Locate the cell with the specified text and output its [x, y] center coordinate. 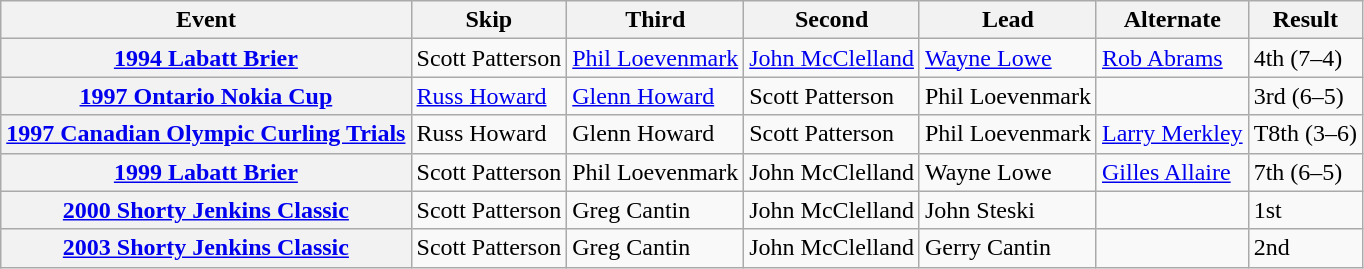
1st [1305, 210]
Alternate [1172, 20]
Result [1305, 20]
2nd [1305, 248]
1999 Labatt Brier [206, 172]
John Steski [1008, 210]
Third [656, 20]
1994 Labatt Brier [206, 58]
Gilles Allaire [1172, 172]
Event [206, 20]
4th (7–4) [1305, 58]
7th (6–5) [1305, 172]
Second [832, 20]
Larry Merkley [1172, 134]
Rob Abrams [1172, 58]
1997 Canadian Olympic Curling Trials [206, 134]
3rd (6–5) [1305, 96]
Lead [1008, 20]
T8th (3–6) [1305, 134]
Skip [489, 20]
2000 Shorty Jenkins Classic [206, 210]
2003 Shorty Jenkins Classic [206, 248]
Gerry Cantin [1008, 248]
1997 Ontario Nokia Cup [206, 96]
